Determine the [x, y] coordinate at the center of the cell enclosing the given text.  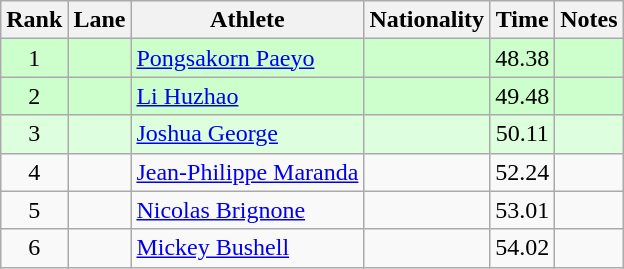
Rank [34, 20]
50.11 [522, 134]
49.48 [522, 96]
Jean-Philippe Maranda [248, 172]
Time [522, 20]
48.38 [522, 58]
Joshua George [248, 134]
Mickey Bushell [248, 248]
Nationality [427, 20]
Li Huzhao [248, 96]
52.24 [522, 172]
1 [34, 58]
54.02 [522, 248]
Pongsakorn Paeyo [248, 58]
6 [34, 248]
Lane [100, 20]
Notes [589, 20]
Nicolas Brignone [248, 210]
4 [34, 172]
5 [34, 210]
53.01 [522, 210]
2 [34, 96]
Athlete [248, 20]
3 [34, 134]
